Scan for the cell matching the given text and deliver its (x, y) coordinate at center. 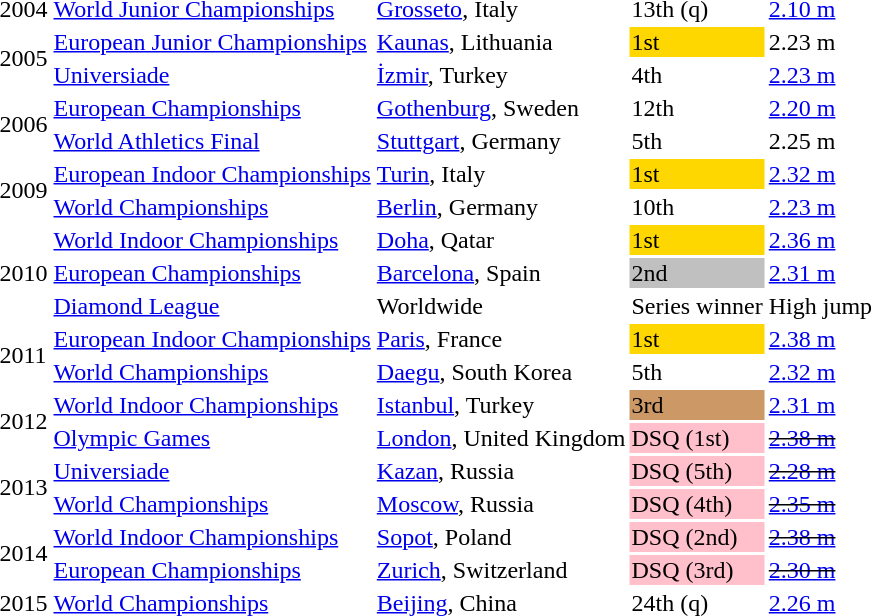
DSQ (4th) (697, 504)
Doha, Qatar (501, 240)
DSQ (5th) (697, 471)
Zurich, Switzerland (501, 570)
Kaunas, Lithuania (501, 42)
World Athletics Final (212, 141)
Turin, Italy (501, 174)
DSQ (3rd) (697, 570)
2nd (697, 273)
London, United Kingdom (501, 438)
Paris, France (501, 339)
Olympic Games (212, 438)
Moscow, Russia (501, 504)
DSQ (1st) (697, 438)
Series winner (697, 306)
Berlin, Germany (501, 207)
Kazan, Russia (501, 471)
Worldwide (501, 306)
Gothenburg, Sweden (501, 108)
DSQ (2nd) (697, 537)
Barcelona, Spain (501, 273)
Istanbul, Turkey (501, 405)
Sopot, Poland (501, 537)
4th (697, 75)
İzmir, Turkey (501, 75)
10th (697, 207)
Stuttgart, Germany (501, 141)
12th (697, 108)
Daegu, South Korea (501, 372)
Diamond League (212, 306)
3rd (697, 405)
European Junior Championships (212, 42)
